Provide the (X, Y) coordinate of the cell's center where the given text is located.  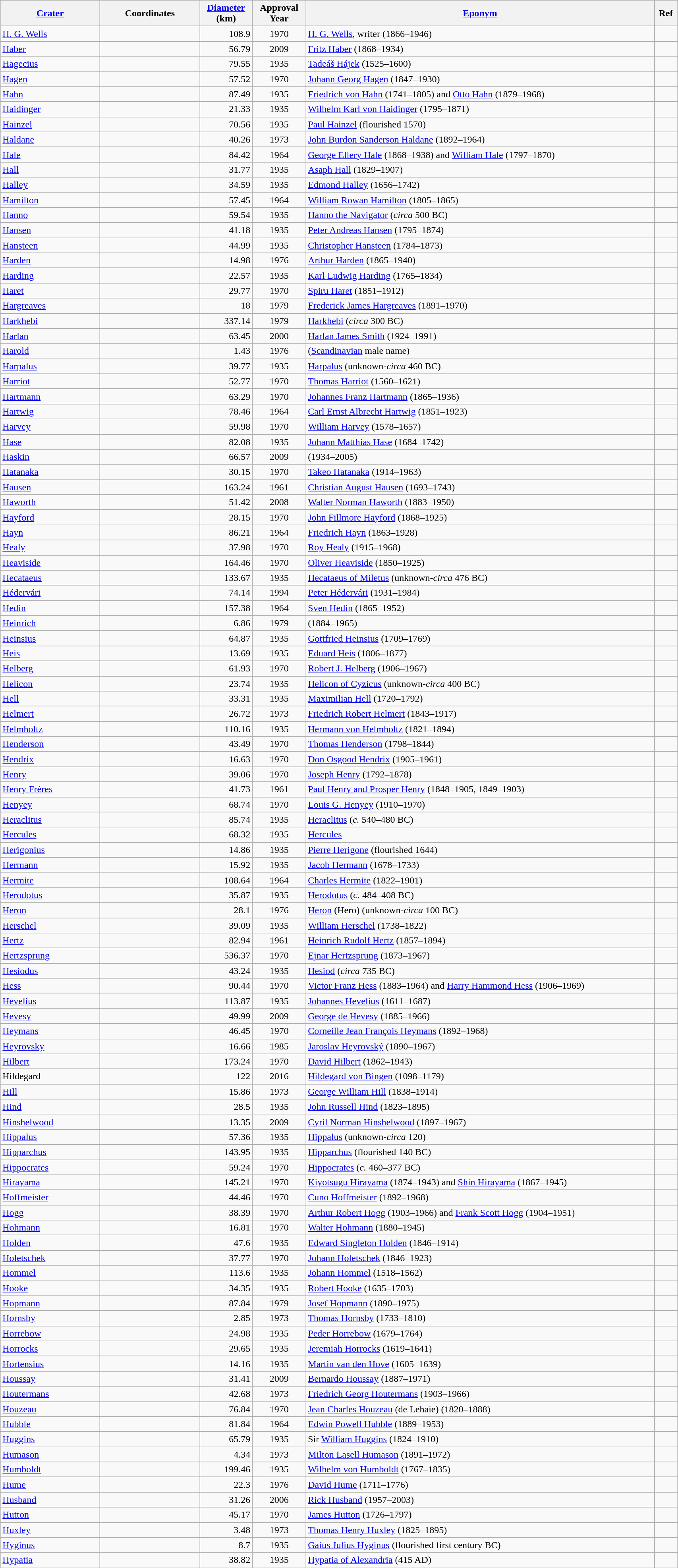
Thomas Henderson (1798–1844) (480, 744)
Hale (50, 154)
Herschel (50, 926)
2006 (279, 1500)
Johannes Hevelius (1611–1687) (480, 1001)
Heraclitus (c. 540–480 BC) (480, 820)
33.31 (226, 699)
Ref (666, 14)
(1934–2005) (480, 457)
28.1 (226, 910)
52.77 (226, 381)
31.41 (226, 1379)
82.08 (226, 442)
Hirayama (50, 1182)
David Hume (1711–1776) (480, 1485)
133.67 (226, 578)
Diameter(km) (226, 14)
13.35 (226, 1122)
Huxley (50, 1530)
ApprovalYear (279, 14)
113.6 (226, 1273)
Hermann (50, 865)
Edward Singleton Holden (1846–1914) (480, 1243)
24.98 (226, 1333)
Hertzsprung (50, 956)
Hooke (50, 1288)
Eduard Heis (1806–1877) (480, 653)
Hargreaves (50, 306)
157.38 (226, 608)
Harkhebi (50, 321)
14.16 (226, 1364)
79.55 (226, 64)
Hess (50, 986)
39.77 (226, 366)
(Scandinavian male name) (480, 351)
Hecataeus (50, 578)
14.86 (226, 850)
76.84 (226, 1409)
38.39 (226, 1213)
337.14 (226, 321)
1994 (279, 593)
39.09 (226, 926)
Hippalus (unknown-circa 120) (480, 1137)
Don Osgood Hendrix (1905–1961) (480, 759)
Hamilton (50, 200)
Hippocrates (c. 460–377 BC) (480, 1167)
Hertz (50, 941)
Hartmann (50, 396)
Harlan James Smith (1924–1991) (480, 336)
Jean Charles Houzeau (de Lehaie) (1820–1888) (480, 1409)
Hornsby (50, 1318)
Hoffmeister (50, 1198)
Tadeáš Hájek (1525–1600) (480, 64)
Spiru Haret (1851–1912) (480, 291)
Oliver Heaviside (1850–1925) (480, 563)
Hinshelwood (50, 1122)
Christopher Hansteen (1784–1873) (480, 245)
Peder Horrebow (1679–1764) (480, 1333)
Coordinates (150, 14)
Jacob Hermann (1678–1733) (480, 865)
Johann Hommel (1518–1562) (480, 1273)
Herodotus (50, 895)
43.24 (226, 971)
Peter Hédervári (1931–1984) (480, 593)
Hypatia of Alexandria (415 AD) (480, 1560)
4.34 (226, 1454)
Hutton (50, 1515)
H. G. Wells (50, 34)
Jaroslav Heyrovský (1890–1967) (480, 1046)
James Hutton (1726–1797) (480, 1515)
Hubble (50, 1424)
Sir William Huggins (1824–1910) (480, 1439)
173.24 (226, 1061)
Holden (50, 1243)
Hecataeus of Miletus (unknown-circa 476 BC) (480, 578)
Heron (Hero) (unknown-circa 100 BC) (480, 910)
William Harvey (1578–1657) (480, 426)
38.82 (226, 1560)
Haworth (50, 502)
Hume (50, 1485)
Hell (50, 699)
Henry (50, 774)
Hansteen (50, 245)
Harpalus (50, 366)
Hayford (50, 517)
Haskin (50, 457)
18 (226, 306)
59.54 (226, 215)
22.3 (226, 1485)
Hartwig (50, 411)
2000 (279, 336)
Haber (50, 49)
3.48 (226, 1530)
Hind (50, 1107)
145.21 (226, 1182)
16.63 (226, 759)
William Herschel (1738–1822) (480, 926)
Takeo Hatanaka (1914–1963) (480, 472)
William Rowan Hamilton (1805–1865) (480, 200)
108.9 (226, 34)
Holetschek (50, 1258)
Harold (50, 351)
Carl Ernst Albrecht Hartwig (1851–1923) (480, 411)
Harkhebi (circa 300 BC) (480, 321)
163.24 (226, 487)
Heraclitus (50, 820)
Edwin Powell Hubble (1889–1953) (480, 1424)
Hayn (50, 532)
Harding (50, 276)
21.33 (226, 109)
15.92 (226, 865)
Paul Henry and Prosper Henry (1848–1905, 1849–1903) (480, 789)
David Hilbert (1862–1943) (480, 1061)
57.52 (226, 79)
Christian August Hausen (1693–1743) (480, 487)
Hildegard von Bingen (1098–1179) (480, 1076)
Helicon (50, 683)
Herigonius (50, 850)
108.64 (226, 880)
59.98 (226, 426)
63.45 (226, 336)
Friedrich von Hahn (1741–1805) and Otto Hahn (1879–1968) (480, 94)
81.84 (226, 1424)
Helmert (50, 714)
1.43 (226, 351)
Henry Frères (50, 789)
Wilhelm von Humboldt (1767–1835) (480, 1470)
Asaph Hall (1829–1907) (480, 170)
Halley (50, 185)
Harlan (50, 336)
63.29 (226, 396)
Hatanaka (50, 472)
John Fillmore Hayford (1868–1925) (480, 517)
Gottfried Heinsius (1709–1769) (480, 638)
Houzeau (50, 1409)
Johann Holetschek (1846–1923) (480, 1258)
143.95 (226, 1152)
57.45 (226, 200)
Victor Franz Hess (1883–1964) and Harry Hammond Hess (1906–1969) (480, 986)
Herodotus (c. 484–408 BC) (480, 895)
28.15 (226, 517)
2008 (279, 502)
Arthur Robert Hogg (1903–1966) and Frank Scott Hogg (1904–1951) (480, 1213)
George Ellery Hale (1868–1938) and William Hale (1797–1870) (480, 154)
Hevelius (50, 1001)
John Burdon Sanderson Haldane (1892–1964) (480, 139)
Walter Norman Haworth (1883–1950) (480, 502)
41.73 (226, 789)
Gaius Julius Hyginus (flourished first century BC) (480, 1545)
Heinrich Rudolf Hertz (1857–1894) (480, 941)
31.26 (226, 1500)
Charles Hermite (1822–1901) (480, 880)
Friedrich Georg Houtermans (1903–1966) (480, 1394)
Hansen (50, 230)
Humboldt (50, 1470)
Houtermans (50, 1394)
Heyrovsky (50, 1046)
61.93 (226, 668)
84.42 (226, 154)
16.66 (226, 1046)
66.57 (226, 457)
H. G. Wells, writer (1866–1946) (480, 34)
29.65 (226, 1348)
30.15 (226, 472)
6.86 (226, 623)
Walter Hohmann (1880–1945) (480, 1228)
122 (226, 1076)
Frederick James Hargreaves (1891–1970) (480, 306)
23.74 (226, 683)
113.87 (226, 1001)
41.18 (226, 230)
Healy (50, 548)
68.32 (226, 835)
Cyril Norman Hinshelwood (1897–1967) (480, 1122)
110.16 (226, 729)
Edmond Halley (1656–1742) (480, 185)
85.74 (226, 820)
44.99 (226, 245)
43.49 (226, 744)
Helicon of Cyzicus (unknown-circa 400 BC) (480, 683)
Heaviside (50, 563)
Henderson (50, 744)
Pierre Herigone (flourished 1644) (480, 850)
87.84 (226, 1303)
65.79 (226, 1439)
Hermite (50, 880)
1985 (279, 1046)
28.5 (226, 1107)
Hahn (50, 94)
Hagecius (50, 64)
Hill (50, 1092)
Harpalus (unknown-circa 460 BC) (480, 366)
13.69 (226, 653)
14.98 (226, 260)
39.06 (226, 774)
Cuno Hoffmeister (1892–1968) (480, 1198)
Hypatia (50, 1560)
37.98 (226, 548)
Hortensius (50, 1364)
Heinrich (50, 623)
Heron (50, 910)
Humason (50, 1454)
45.17 (226, 1515)
Friedrich Robert Helmert (1843–1917) (480, 714)
Eponym (480, 14)
Hopmann (50, 1303)
Crater (50, 14)
Helberg (50, 668)
Houssay (50, 1379)
Hanno (50, 215)
22.57 (226, 276)
Heinsius (50, 638)
78.46 (226, 411)
Ejnar Hertzsprung (1873–1967) (480, 956)
Friedrich Hayn (1863–1928) (480, 532)
Hendrix (50, 759)
John Russell Hind (1823–1895) (480, 1107)
Hermann von Helmholtz (1821–1894) (480, 729)
Heis (50, 653)
40.26 (226, 139)
Harriot (50, 381)
Louis G. Henyey (1910–1970) (480, 804)
Hogg (50, 1213)
Johann Matthias Hase (1684–1742) (480, 442)
Hesiodus (50, 971)
Hedin (50, 608)
Hipparchus (flourished 140 BC) (480, 1152)
Horrebow (50, 1333)
Roy Healy (1915–1968) (480, 548)
82.94 (226, 941)
Milton Lasell Humason (1891–1972) (480, 1454)
Huggins (50, 1439)
51.42 (226, 502)
Thomas Hornsby (1733–1810) (480, 1318)
Hase (50, 442)
Rick Husband (1957–2003) (480, 1500)
87.49 (226, 94)
Helmholtz (50, 729)
70.56 (226, 124)
Jeremiah Horrocks (1619–1641) (480, 1348)
90.44 (226, 986)
Hesiod (circa 735 BC) (480, 971)
37.77 (226, 1258)
199.46 (226, 1470)
44.46 (226, 1198)
26.72 (226, 714)
Robert Hooke (1635–1703) (480, 1288)
George William Hill (1838–1914) (480, 1092)
Heymans (50, 1031)
Martin van den Hove (1605–1639) (480, 1364)
35.87 (226, 895)
Hédervári (50, 593)
164.46 (226, 563)
Harvey (50, 426)
Henyey (50, 804)
Hildegard (50, 1076)
Hanno the Navigator (circa 500 BC) (480, 215)
Karl Ludwig Harding (1765–1834) (480, 276)
Haret (50, 291)
George de Hevesy (1885–1966) (480, 1016)
Bernardo Houssay (1887–1971) (480, 1379)
74.14 (226, 593)
46.45 (226, 1031)
Peter Andreas Hansen (1795–1874) (480, 230)
49.99 (226, 1016)
34.59 (226, 185)
Hyginus (50, 1545)
29.77 (226, 291)
Hausen (50, 487)
536.37 (226, 956)
56.79 (226, 49)
Hipparchus (50, 1152)
Hippalus (50, 1137)
Thomas Henry Huxley (1825–1895) (480, 1530)
Robert J. Helberg (1906–1967) (480, 668)
Hommel (50, 1273)
16.81 (226, 1228)
Corneille Jean François Heymans (1892–1968) (480, 1031)
Hall (50, 170)
47.6 (226, 1243)
15.86 (226, 1092)
(1884–1965) (480, 623)
64.87 (226, 638)
Hohmann (50, 1228)
Sven Hedin (1865–1952) (480, 608)
86.21 (226, 532)
Kiyotsugu Hirayama (1874–1943) and Shin Hirayama (1867–1945) (480, 1182)
34.35 (226, 1288)
68.74 (226, 804)
Johannes Franz Hartmann (1865–1936) (480, 396)
Arthur Harden (1865–1940) (480, 260)
Hagen (50, 79)
59.24 (226, 1167)
Paul Hainzel (flourished 1570) (480, 124)
Husband (50, 1500)
Joseph Henry (1792–1878) (480, 774)
Josef Hopmann (1890–1975) (480, 1303)
Hevesy (50, 1016)
Wilhelm Karl von Haidinger (1795–1871) (480, 109)
31.77 (226, 170)
Hilbert (50, 1061)
42.68 (226, 1394)
Thomas Harriot (1560–1621) (480, 381)
Fritz Haber (1868–1934) (480, 49)
Maximilian Hell (1720–1792) (480, 699)
Horrocks (50, 1348)
Harden (50, 260)
8.7 (226, 1545)
Hippocrates (50, 1167)
Johann Georg Hagen (1847–1930) (480, 79)
2016 (279, 1076)
2.85 (226, 1318)
Haldane (50, 139)
Haidinger (50, 109)
Hainzel (50, 124)
57.36 (226, 1137)
